Find where the given text appears and provide that cell's center as (X, Y) coordinate. 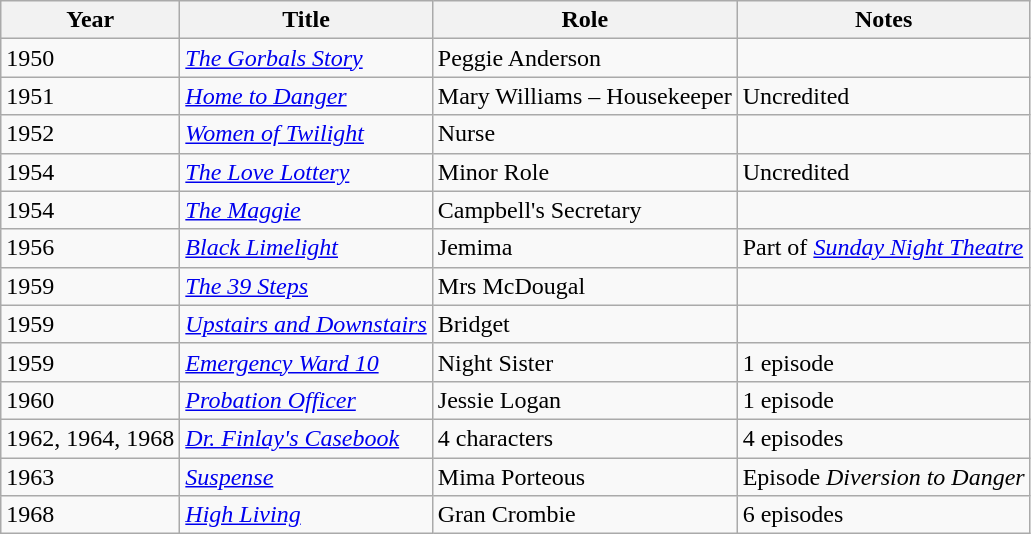
Home to Danger (306, 96)
Dr. Finlay's Casebook (306, 438)
4 episodes (884, 438)
Upstairs and Downstairs (306, 324)
Probation Officer (306, 400)
1960 (90, 400)
Jemima (584, 248)
Mrs McDougal (584, 286)
High Living (306, 515)
1963 (90, 477)
Peggie Anderson (584, 58)
Campbell's Secretary (584, 210)
Notes (884, 20)
Minor Role (584, 172)
Bridget (584, 324)
1962, 1964, 1968 (90, 438)
Night Sister (584, 362)
4 characters (584, 438)
The Maggie (306, 210)
Year (90, 20)
1952 (90, 134)
1956 (90, 248)
6 episodes (884, 515)
Title (306, 20)
Women of Twilight (306, 134)
Black Limelight (306, 248)
The Gorbals Story (306, 58)
Episode Diversion to Danger (884, 477)
Part of Sunday Night Theatre (884, 248)
Nurse (584, 134)
1950 (90, 58)
Emergency Ward 10 (306, 362)
Mima Porteous (584, 477)
Suspense (306, 477)
Jessie Logan (584, 400)
1951 (90, 96)
The 39 Steps (306, 286)
Role (584, 20)
1968 (90, 515)
Gran Crombie (584, 515)
The Love Lottery (306, 172)
Mary Williams – Housekeeper (584, 96)
